For the text-containing cell, return its midpoint in [X, Y] coordinate format. 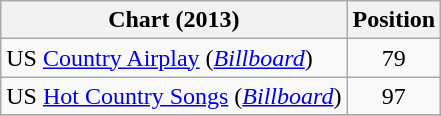
US Hot Country Songs (Billboard) [174, 96]
79 [394, 58]
Position [394, 20]
Chart (2013) [174, 20]
US Country Airplay (Billboard) [174, 58]
97 [394, 96]
